Pinpoint the cell where the given text exists, returning its (X, Y) midpoint coordinate. 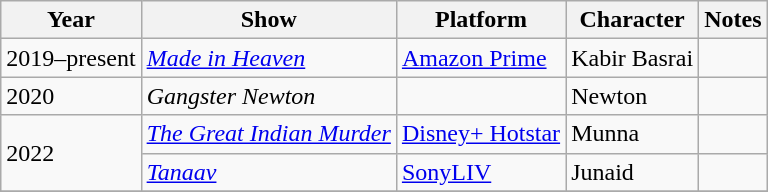
Platform (480, 20)
Amazon Prime (480, 58)
Character (632, 20)
Munna (632, 134)
Kabir Basrai (632, 58)
Newton (632, 96)
Junaid (632, 172)
2022 (71, 153)
Gangster Newton (268, 96)
Year (71, 20)
2019–present (71, 58)
Show (268, 20)
SonyLIV (480, 172)
2020 (71, 96)
Tanaav (268, 172)
Made in Heaven (268, 58)
Notes (733, 20)
Disney+ Hotstar (480, 134)
The Great Indian Murder (268, 134)
